Find where the given text appears and provide that cell's center as [x, y] coordinate. 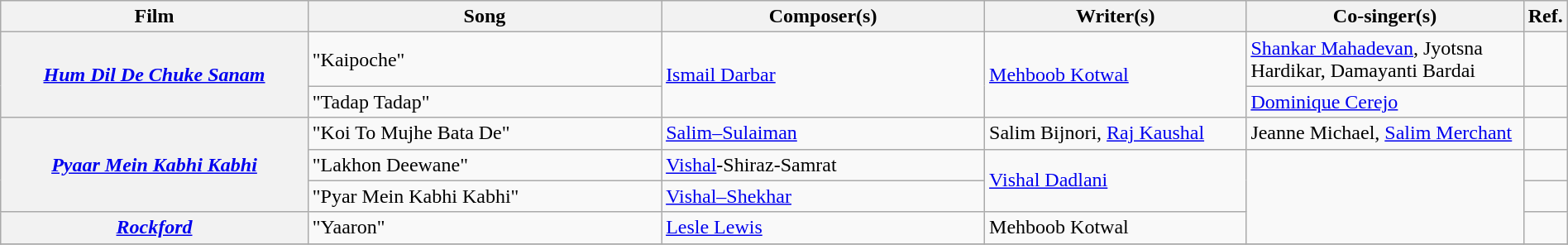
Vishal Dadlani [1116, 180]
Film [155, 17]
Salim–Sulaiman [824, 133]
Dominique Cerejo [1384, 102]
"Kaipoche" [485, 60]
Lesle Lewis [824, 228]
Vishal-Shiraz-Samrat [824, 165]
Jeanne Michael, Salim Merchant [1384, 133]
Vishal–Shekhar [824, 196]
Writer(s) [1116, 17]
Pyaar Mein Kabhi Kabhi [155, 165]
Composer(s) [824, 17]
"Pyar Mein Kabhi Kabhi" [485, 196]
Salim Bijnori, Raj Kaushal [1116, 133]
"Tadap Tadap" [485, 102]
"Koi To Mujhe Bata De" [485, 133]
Ismail Darbar [824, 74]
Co-singer(s) [1384, 17]
"Yaaron" [485, 228]
Shankar Mahadevan, Jyotsna Hardikar, Damayanti Bardai [1384, 60]
Rockford [155, 228]
Song [485, 17]
"Lakhon Deewane" [485, 165]
Hum Dil De Chuke Sanam [155, 74]
Ref. [1545, 17]
